Output the (x, y) coordinate of the center of the cell containing the given text.  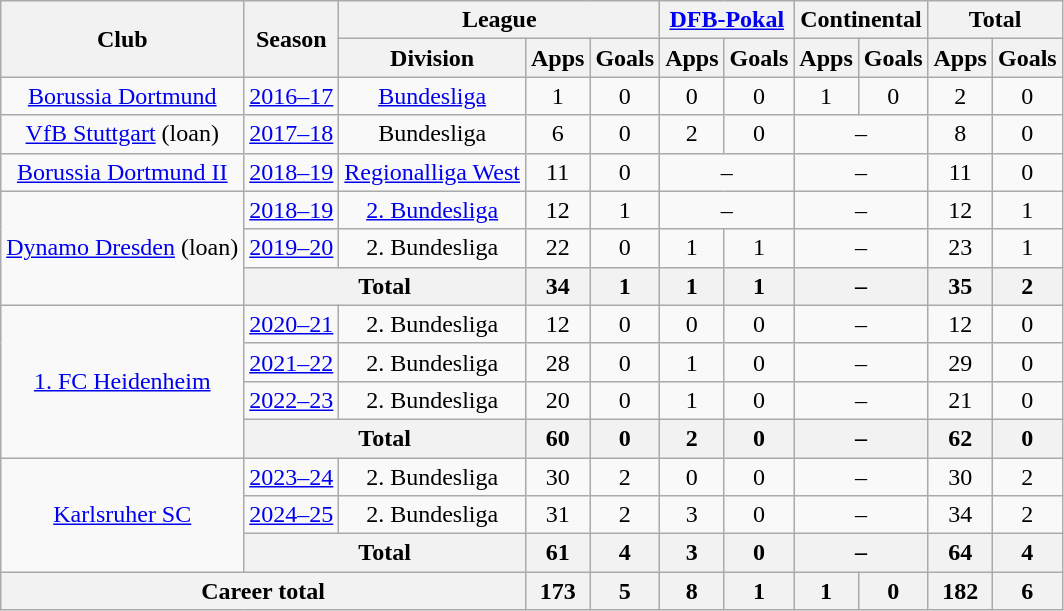
DFB-Pokal (727, 20)
Regionalliga West (432, 172)
League (500, 20)
64 (960, 553)
Dynamo Dresden (loan) (122, 248)
62 (960, 438)
Division (432, 58)
2017–18 (292, 134)
Season (292, 39)
2021–22 (292, 362)
2022–23 (292, 400)
Career total (264, 591)
29 (960, 362)
60 (557, 438)
173 (557, 591)
31 (557, 515)
Borussia Dortmund (122, 96)
Continental (861, 20)
Karlsruher SC (122, 515)
5 (625, 591)
VfB Stuttgart (loan) (122, 134)
2023–24 (292, 477)
182 (960, 591)
61 (557, 553)
28 (557, 362)
Borussia Dortmund II (122, 172)
2020–21 (292, 324)
Club (122, 39)
35 (960, 286)
1. FC Heidenheim (122, 381)
21 (960, 400)
20 (557, 400)
2024–25 (292, 515)
2019–20 (292, 248)
2016–17 (292, 96)
22 (557, 248)
23 (960, 248)
